Detect which cell encompasses the target text, then output its (x, y) center coordinate. 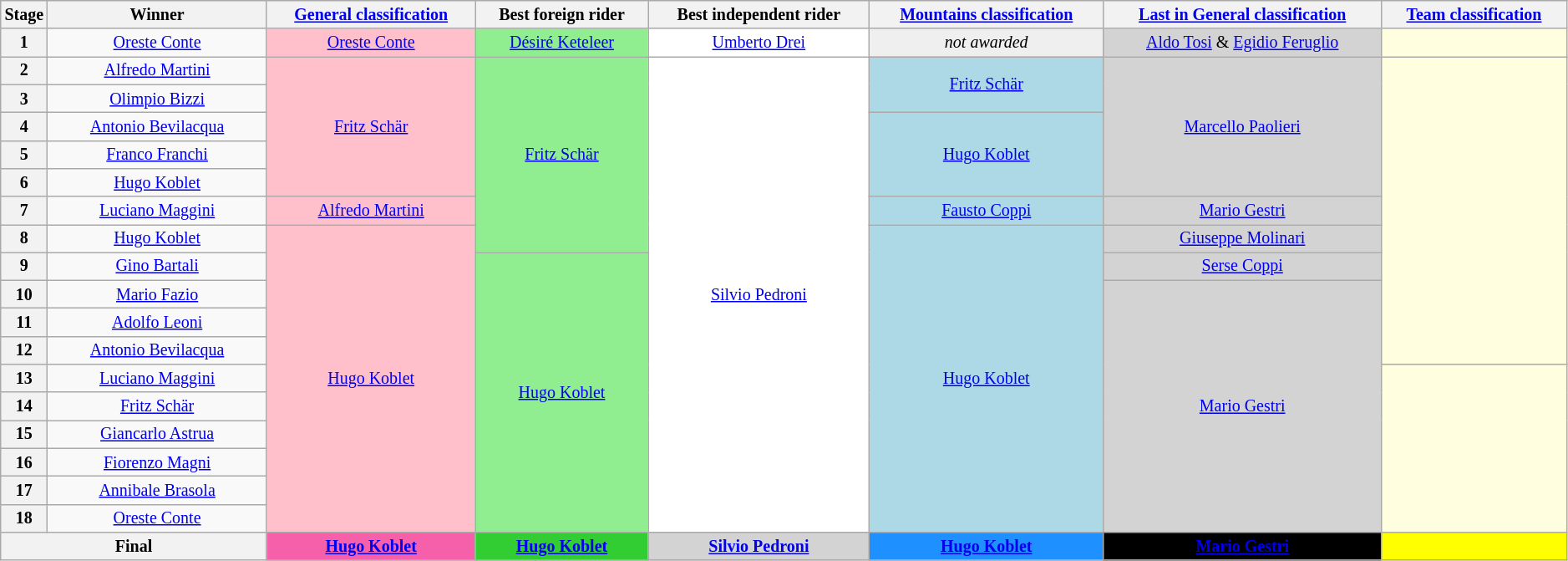
18 (24, 518)
Marcello Paolieri (1243, 127)
5 (24, 154)
4 (24, 127)
Fausto Coppi (987, 211)
Gino Bartali (157, 266)
General classification (371, 15)
Best foreign rider (561, 15)
1 (24, 43)
Aldo Tosi & Egidio Feruglio (1243, 43)
10 (24, 294)
16 (24, 463)
Désiré Keteleer (561, 43)
2 (24, 70)
Giancarlo Astrua (157, 435)
Olimpio Bizzi (157, 99)
Umberto Drei (759, 43)
Mountains classification (987, 15)
Final (134, 547)
Mario Fazio (157, 294)
Annibale Brasola (157, 490)
Last in General classification (1243, 15)
Winner (157, 15)
9 (24, 266)
12 (24, 351)
Team classification (1474, 15)
Adolfo Leoni (157, 323)
15 (24, 435)
Fiorenzo Magni (157, 463)
3 (24, 99)
Franco Franchi (157, 154)
7 (24, 211)
14 (24, 406)
6 (24, 182)
8 (24, 239)
Serse Coppi (1243, 266)
13 (24, 378)
Stage (24, 15)
Giuseppe Molinari (1243, 239)
11 (24, 323)
17 (24, 490)
Best independent rider (759, 15)
not awarded (987, 43)
